From the cell containing the given text, extract its center point as (x, y) coordinate. 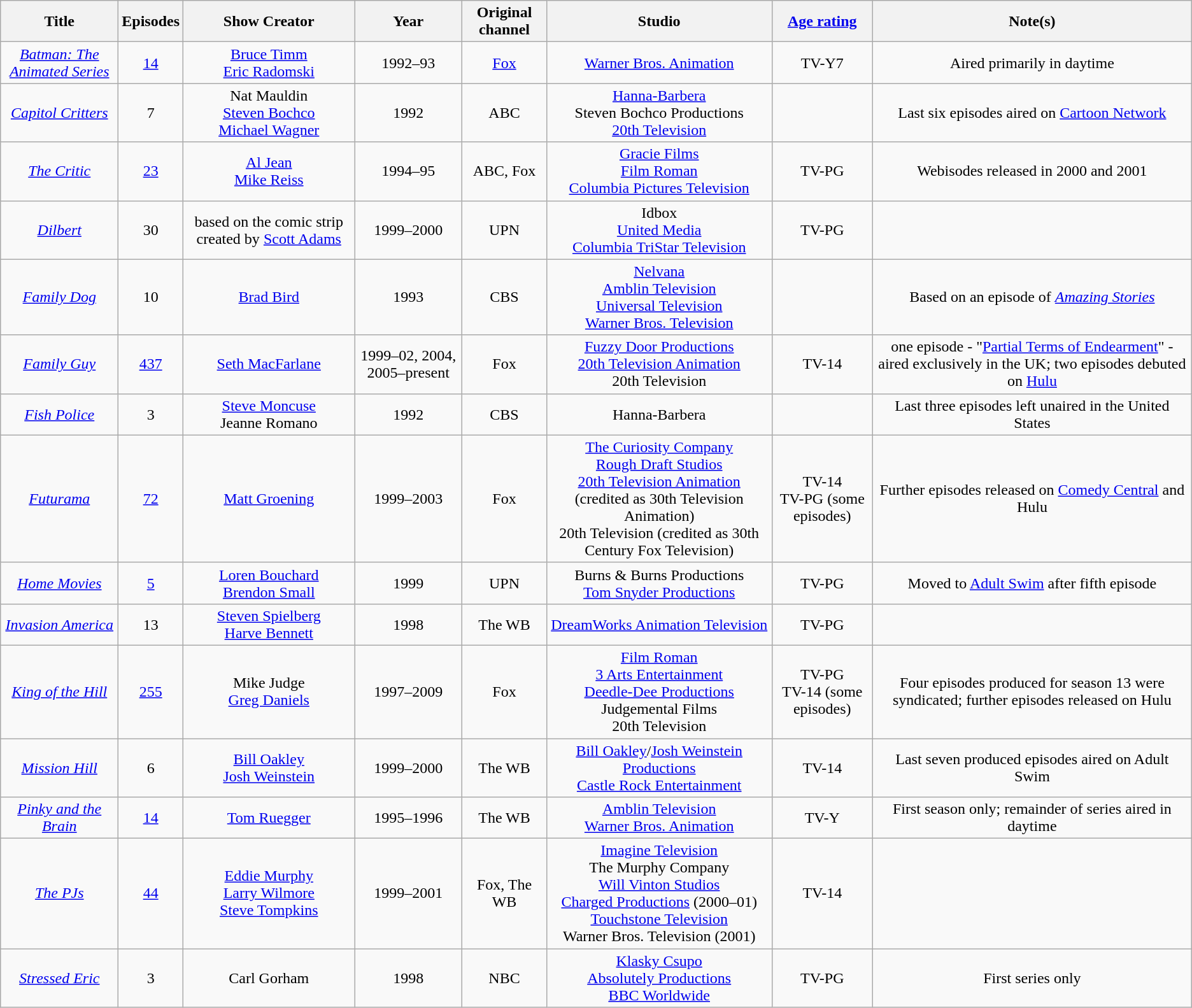
Age rating (823, 22)
30 (151, 230)
Moved to Adult Swim after fifth episode (1033, 583)
ABC, Fox (504, 171)
23 (151, 171)
Nat MauldinSteven BochcoMichael Wagner (269, 113)
Studio (659, 22)
72 (151, 499)
TV-PGTV-14 (some episodes) (823, 692)
Tom Ruegger (269, 818)
Based on an episode of Amazing Stories (1033, 297)
Amblin TelevisionWarner Bros. Animation (659, 818)
Episodes (151, 22)
Title (60, 22)
one episode - "Partial Terms of Endearment" - aired exclusively in the UK; two episodes debuted on Hulu (1033, 364)
44 (151, 894)
Pinky and the Brain (60, 818)
Loren BouchardBrendon Small (269, 583)
Aired primarily in daytime (1033, 62)
Burns & Burns ProductionsTom Snyder Productions (659, 583)
DreamWorks Animation Television (659, 624)
10 (151, 297)
Film Roman3 Arts EntertainmentDeedle-Dee ProductionsJudgemental Films20th Television (659, 692)
1999–2003 (409, 499)
NBC (504, 978)
Four episodes produced for season 13 were syndicated; further episodes released on Hulu (1033, 692)
5 (151, 583)
Fox, The WB (504, 894)
TV-Y (823, 818)
Batman: The Animated Series (60, 62)
1999–02, 2004, 2005–present (409, 364)
6 (151, 768)
13 (151, 624)
Further episodes released on Comedy Central and Hulu (1033, 499)
7 (151, 113)
Hanna-BarberaSteven Bochco Productions20th Television (659, 113)
Fish Police (60, 414)
TV-Y7 (823, 62)
Webisodes released in 2000 and 2001 (1033, 171)
Last seven produced episodes aired on Adult Swim (1033, 768)
Note(s) (1033, 22)
1992–93 (409, 62)
Brad Bird (269, 297)
Seth MacFarlane (269, 364)
Invasion America (60, 624)
Carl Gorham (269, 978)
1995–1996 (409, 818)
Matt Groening (269, 499)
Original channel (504, 22)
1994–95 (409, 171)
Show Creator (269, 22)
Hanna-Barbera (659, 414)
Futurama (60, 499)
Bruce TimmEric Radomski (269, 62)
255 (151, 692)
IdboxUnited MediaColumbia TriStar Television (659, 230)
Al JeanMike Reiss (269, 171)
Family Dog (60, 297)
1999–2001 (409, 894)
NelvanaAmblin TelevisionUniversal TelevisionWarner Bros. Television (659, 297)
Home Movies (60, 583)
Stressed Eric (60, 978)
TV-14TV-PG (some episodes) (823, 499)
The Critic (60, 171)
Last three episodes left unaired in the United States (1033, 414)
Mike JudgeGreg Daniels (269, 692)
Capitol Critters (60, 113)
Family Guy (60, 364)
437 (151, 364)
King of the Hill (60, 692)
1993 (409, 297)
Gracie FilmsFilm RomanColumbia Pictures Television (659, 171)
Eddie MurphyLarry WilmoreSteve Tompkins (269, 894)
Dilbert (60, 230)
The PJs (60, 894)
Mission Hill (60, 768)
Year (409, 22)
Bill Oakley/Josh Weinstein ProductionsCastle Rock Entertainment (659, 768)
Bill OakleyJosh Weinstein (269, 768)
First series only (1033, 978)
First season only; remainder of series aired in daytime (1033, 818)
Last six episodes aired on Cartoon Network (1033, 113)
Steven SpielbergHarve Bennett (269, 624)
1999 (409, 583)
Fuzzy Door Productions20th Television Animation20th Television (659, 364)
ABC (504, 113)
based on the comic strip created by Scott Adams (269, 230)
Warner Bros. Animation (659, 62)
Klasky CsupoAbsolutely ProductionsBBC Worldwide (659, 978)
1997–2009 (409, 692)
Imagine TelevisionThe Murphy CompanyWill Vinton StudiosCharged Productions (2000–01)Touchstone TelevisionWarner Bros. Television (2001) (659, 894)
Steve MoncuseJeanne Romano (269, 414)
